Search for the cell housing the specified text and yield its [X, Y] center coordinate. 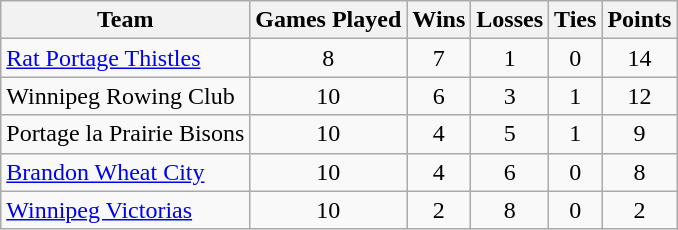
9 [640, 134]
Winnipeg Rowing Club [126, 96]
5 [510, 134]
12 [640, 96]
Portage la Prairie Bisons [126, 134]
Wins [439, 20]
Rat Portage Thistles [126, 58]
3 [510, 96]
Ties [576, 20]
7 [439, 58]
Team [126, 20]
Winnipeg Victorias [126, 210]
Points [640, 20]
14 [640, 58]
Brandon Wheat City [126, 172]
Losses [510, 20]
Games Played [328, 20]
